Pinpoint the cell where the given text exists, returning its (X, Y) midpoint coordinate. 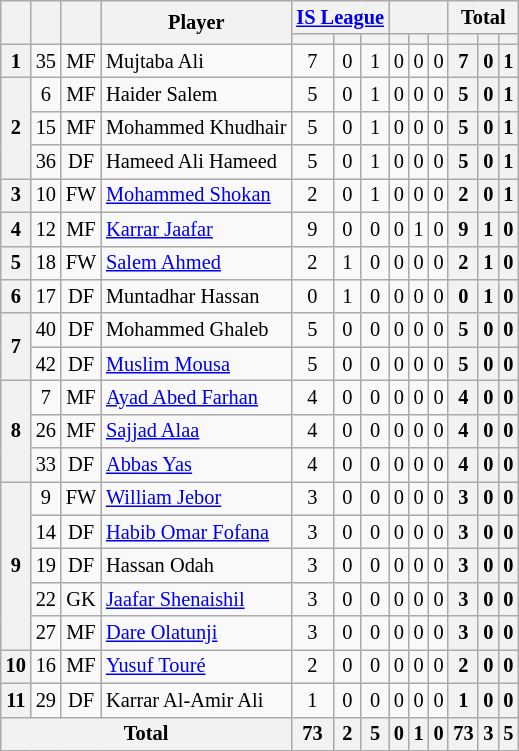
Player (196, 22)
19 (46, 565)
Yusuf Touré (196, 666)
42 (46, 364)
Mohammed Ghaleb (196, 330)
Haider Salem (196, 94)
Habib Omar Fofana (196, 532)
29 (46, 700)
8 (16, 430)
15 (46, 128)
Karrar Jaafar (196, 229)
36 (46, 162)
Dare Olatunji (196, 633)
Hassan Odah (196, 565)
William Jebor (196, 498)
12 (46, 229)
22 (46, 599)
Hameed Ali Hameed (196, 162)
18 (46, 263)
Ayad Abed Farhan (196, 397)
Salem Ahmed (196, 263)
16 (46, 666)
Sajjad Alaa (196, 431)
Muslim Mousa (196, 364)
11 (16, 700)
Abbas Yas (196, 465)
Muntadhar Hassan (196, 296)
Jaafar Shenaishil (196, 599)
26 (46, 431)
Mohammed Khudhair (196, 128)
17 (46, 296)
14 (46, 532)
Karrar Al-Amir Ali (196, 700)
33 (46, 465)
35 (46, 61)
Mohammed Shokan (196, 195)
IS League (340, 17)
Mujtaba Ali (196, 61)
27 (46, 633)
40 (46, 330)
GK (81, 599)
